Capture the cell that displays the provided text and extract its [X, Y] central coordinate. 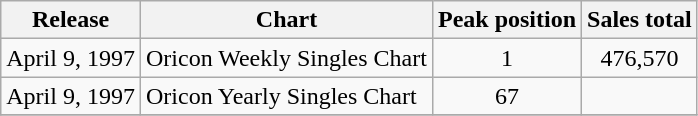
Release [71, 20]
Oricon Weekly Singles Chart [286, 58]
Oricon Yearly Singles Chart [286, 96]
Peak position [506, 20]
Sales total [640, 20]
Chart [286, 20]
1 [506, 58]
476,570 [640, 58]
67 [506, 96]
